Identify which cell holds the provided text, then report its [x, y] central coordinate. 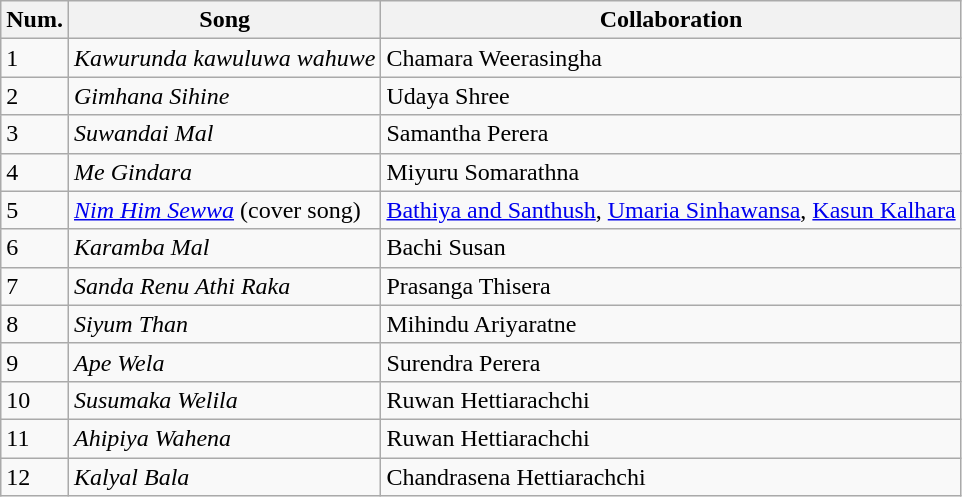
Karamba Mal [224, 248]
Samantha Perera [671, 134]
3 [35, 134]
Nim Him Sewwa (cover song) [224, 210]
11 [35, 438]
Kalyal Bala [224, 477]
Ape Wela [224, 362]
Ahipiya Wahena [224, 438]
Siyum Than [224, 324]
Susumaka Welila [224, 400]
Chamara Weerasingha [671, 58]
Udaya Shree [671, 96]
Mihindu Ariyaratne [671, 324]
Miyuru Somarathna [671, 172]
Chandrasena Hettiarachchi [671, 477]
7 [35, 286]
12 [35, 477]
10 [35, 400]
Me Gindara [224, 172]
Suwandai Mal [224, 134]
Gimhana Sihine [224, 96]
Num. [35, 20]
4 [35, 172]
Collaboration [671, 20]
Prasanga Thisera [671, 286]
2 [35, 96]
Bathiya and Santhush, Umaria Sinhawansa, Kasun Kalhara [671, 210]
6 [35, 248]
5 [35, 210]
Bachi Susan [671, 248]
Sanda Renu Athi Raka [224, 286]
Song [224, 20]
8 [35, 324]
Kawurunda kawuluwa wahuwe [224, 58]
1 [35, 58]
Surendra Perera [671, 362]
9 [35, 362]
